Detect which cell encompasses the target text, then output its [x, y] center coordinate. 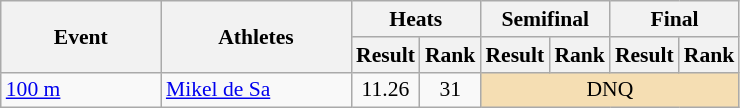
11.26 [386, 90]
31 [450, 90]
Mikel de Sa [256, 90]
Final [674, 19]
DNQ [610, 90]
100 m [81, 90]
Semifinal [544, 19]
Heats [416, 19]
Athletes [256, 36]
Event [81, 36]
